Pinpoint the cell where the given text exists, returning its [X, Y] midpoint coordinate. 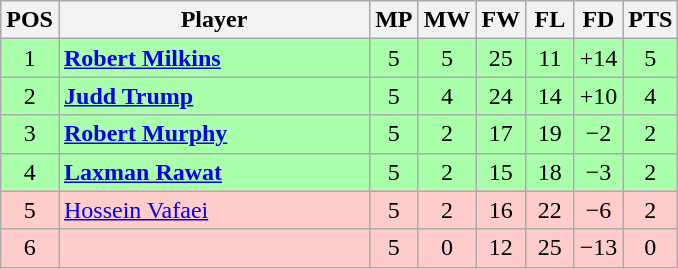
−13 [598, 248]
+14 [598, 58]
17 [501, 134]
Judd Trump [214, 96]
Robert Murphy [214, 134]
Robert Milkins [214, 58]
19 [550, 134]
FD [598, 20]
MP [394, 20]
3 [30, 134]
24 [501, 96]
PTS [650, 20]
+10 [598, 96]
POS [30, 20]
12 [501, 248]
Laxman Rawat [214, 172]
6 [30, 248]
14 [550, 96]
18 [550, 172]
FL [550, 20]
Hossein Vafaei [214, 210]
FW [501, 20]
11 [550, 58]
MW [447, 20]
16 [501, 210]
−6 [598, 210]
15 [501, 172]
22 [550, 210]
1 [30, 58]
−3 [598, 172]
Player [214, 20]
−2 [598, 134]
